Provide the (X, Y) coordinate of the cell's center where the given text is located.  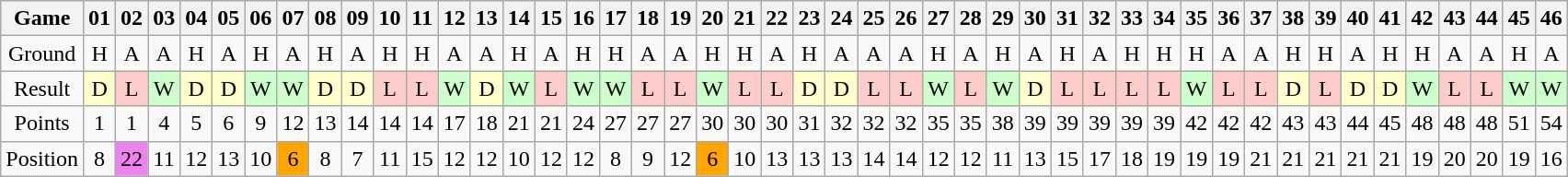
25 (874, 18)
34 (1165, 18)
Ground (42, 53)
Points (42, 124)
01 (99, 18)
04 (197, 18)
09 (357, 18)
Result (42, 88)
08 (326, 18)
03 (164, 18)
26 (905, 18)
07 (293, 18)
29 (1003, 18)
51 (1518, 124)
54 (1551, 124)
28 (970, 18)
37 (1261, 18)
41 (1389, 18)
4 (164, 124)
36 (1229, 18)
40 (1358, 18)
Game (42, 18)
46 (1551, 18)
Position (42, 159)
02 (133, 18)
33 (1132, 18)
7 (357, 159)
23 (810, 18)
06 (261, 18)
05 (228, 18)
5 (197, 124)
